Determine the (x, y) coordinate at the center of the cell enclosing the given text.  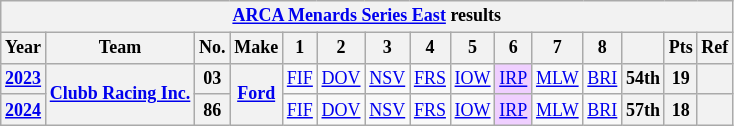
6 (514, 48)
Ref (715, 48)
57th (644, 110)
No. (212, 48)
2023 (24, 78)
Pts (680, 48)
03 (212, 78)
Clubb Racing Inc. (120, 94)
Year (24, 48)
Ford (256, 94)
Make (256, 48)
5 (472, 48)
3 (388, 48)
19 (680, 78)
2024 (24, 110)
54th (644, 78)
1 (300, 48)
18 (680, 110)
86 (212, 110)
2 (341, 48)
8 (602, 48)
7 (558, 48)
Team (120, 48)
ARCA Menards Series East results (367, 16)
4 (430, 48)
